Pinpoint the cell where the given text exists, returning its (X, Y) midpoint coordinate. 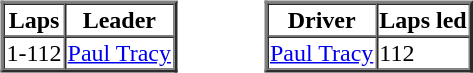
Driver (322, 20)
112 (422, 52)
Laps led (422, 20)
Leader (120, 20)
Laps (34, 20)
1-112 (34, 52)
